From the cell containing the given text, extract its center point as [X, Y] coordinate. 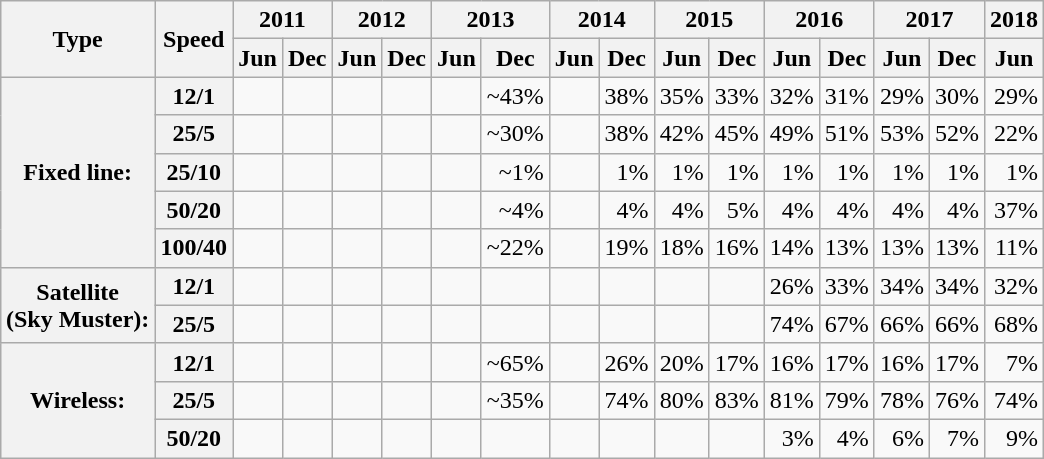
2011 [282, 20]
80% [682, 400]
49% [792, 134]
2013 [491, 20]
11% [1014, 248]
Satellite(Sky Muster): [77, 305]
76% [956, 400]
2016 [819, 20]
20% [682, 362]
~65% [515, 362]
31% [846, 96]
Type [77, 39]
Fixed line: [77, 172]
~30% [515, 134]
2018 [1014, 20]
2012 [382, 20]
~4% [515, 210]
79% [846, 400]
2017 [929, 20]
6% [902, 438]
67% [846, 324]
14% [792, 248]
~35% [515, 400]
68% [1014, 324]
81% [792, 400]
5% [736, 210]
52% [956, 134]
Speed [194, 39]
Wireless: [77, 400]
~22% [515, 248]
53% [902, 134]
25/10 [194, 172]
35% [682, 96]
22% [1014, 134]
100/40 [194, 248]
78% [902, 400]
30% [956, 96]
19% [626, 248]
37% [1014, 210]
9% [1014, 438]
2015 [709, 20]
2014 [602, 20]
18% [682, 248]
~43% [515, 96]
83% [736, 400]
51% [846, 134]
~1% [515, 172]
3% [792, 438]
45% [736, 134]
42% [682, 134]
